Search for the cell housing the specified text and yield its [X, Y] center coordinate. 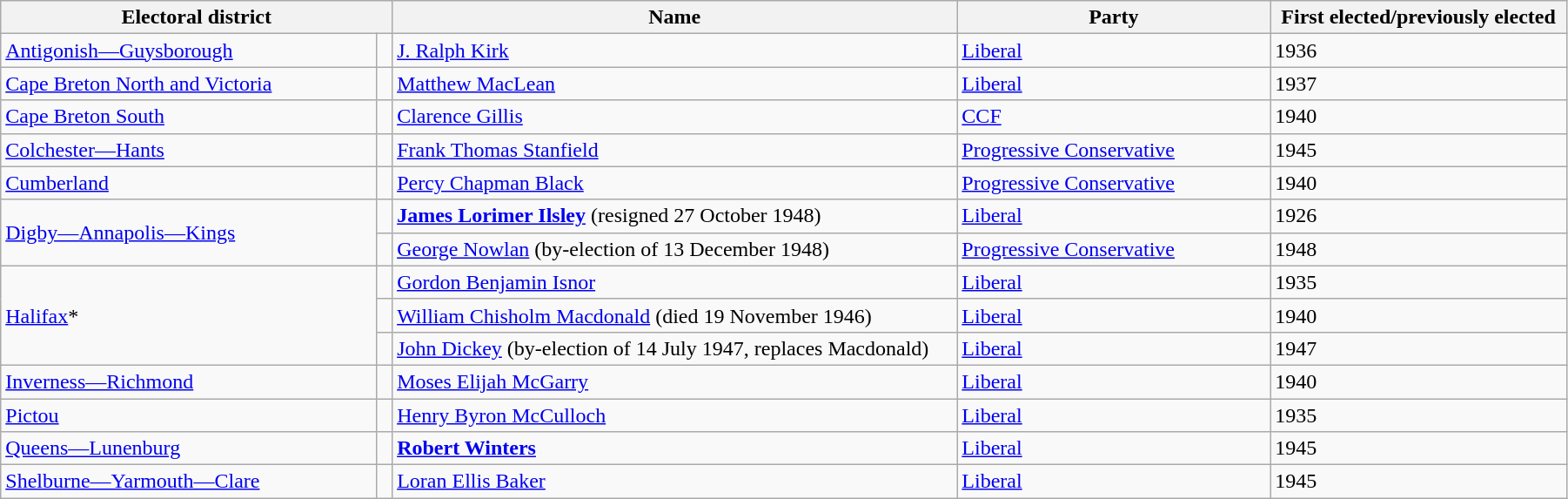
Party [1114, 17]
Colchester—Hants [189, 150]
Antigonish—Guysborough [189, 51]
J. Ralph Kirk [675, 51]
William Chisholm Macdonald (died 19 November 1946) [675, 315]
1936 [1418, 51]
1926 [1418, 216]
Queens—Lunenburg [189, 448]
Clarence Gillis [675, 117]
Cape Breton South [189, 117]
1947 [1418, 348]
Cumberland [189, 183]
James Lorimer Ilsley (resigned 27 October 1948) [675, 216]
Shelburne—Yarmouth—Clare [189, 482]
Matthew MacLean [675, 84]
Halifax* [189, 315]
Pictou [189, 415]
Frank Thomas Stanfield [675, 150]
Inverness—Richmond [189, 381]
Electoral district [197, 17]
Loran Ellis Baker [675, 482]
Moses Elijah McGarry [675, 381]
George Nowlan (by-election of 13 December 1948) [675, 249]
John Dickey (by-election of 14 July 1947, replaces Macdonald) [675, 348]
1937 [1418, 84]
Robert Winters [675, 448]
Percy Chapman Black [675, 183]
First elected/previously elected [1418, 17]
Cape Breton North and Victoria [189, 84]
1948 [1418, 249]
Digby—Annapolis—Kings [189, 233]
Henry Byron McCulloch [675, 415]
Gordon Benjamin Isnor [675, 282]
Name [675, 17]
CCF [1114, 117]
